From the cell containing the given text, extract its center point as (x, y) coordinate. 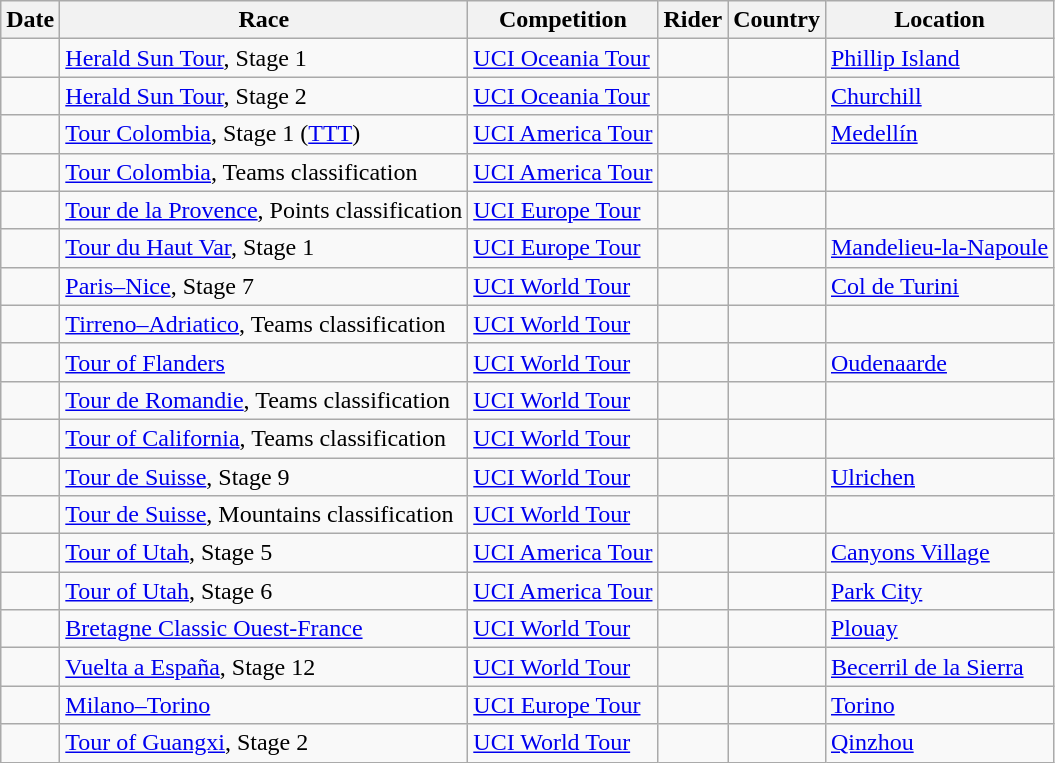
Mandelieu-la-Napoule (939, 248)
Torino (939, 705)
Oudenaarde (939, 362)
Tour de Romandie, Teams classification (264, 400)
Date (30, 20)
Herald Sun Tour, Stage 2 (264, 96)
Ulrichen (939, 477)
Medellín (939, 134)
Bretagne Classic Ouest-France (264, 629)
Churchill (939, 96)
Tour de Suisse, Stage 9 (264, 477)
Phillip Island (939, 58)
Tour of California, Teams classification (264, 438)
Milano–Torino (264, 705)
Plouay (939, 629)
Park City (939, 591)
Tour Colombia, Teams classification (264, 172)
Rider (693, 20)
Tour de Suisse, Mountains classification (264, 515)
Herald Sun Tour, Stage 1 (264, 58)
Col de Turini (939, 286)
Canyons Village (939, 553)
Tour of Utah, Stage 6 (264, 591)
Location (939, 20)
Tour du Haut Var, Stage 1 (264, 248)
Qinzhou (939, 743)
Tour of Guangxi, Stage 2 (264, 743)
Country (777, 20)
Paris–Nice, Stage 7 (264, 286)
Tirreno–Adriatico, Teams classification (264, 324)
Competition (563, 20)
Tour of Utah, Stage 5 (264, 553)
Becerril de la Sierra (939, 667)
Race (264, 20)
Tour of Flanders (264, 362)
Tour de la Provence, Points classification (264, 210)
Vuelta a España, Stage 12 (264, 667)
Tour Colombia, Stage 1 (TTT) (264, 134)
